Provide the (X, Y) coordinate of the cell's center where the given text is located.  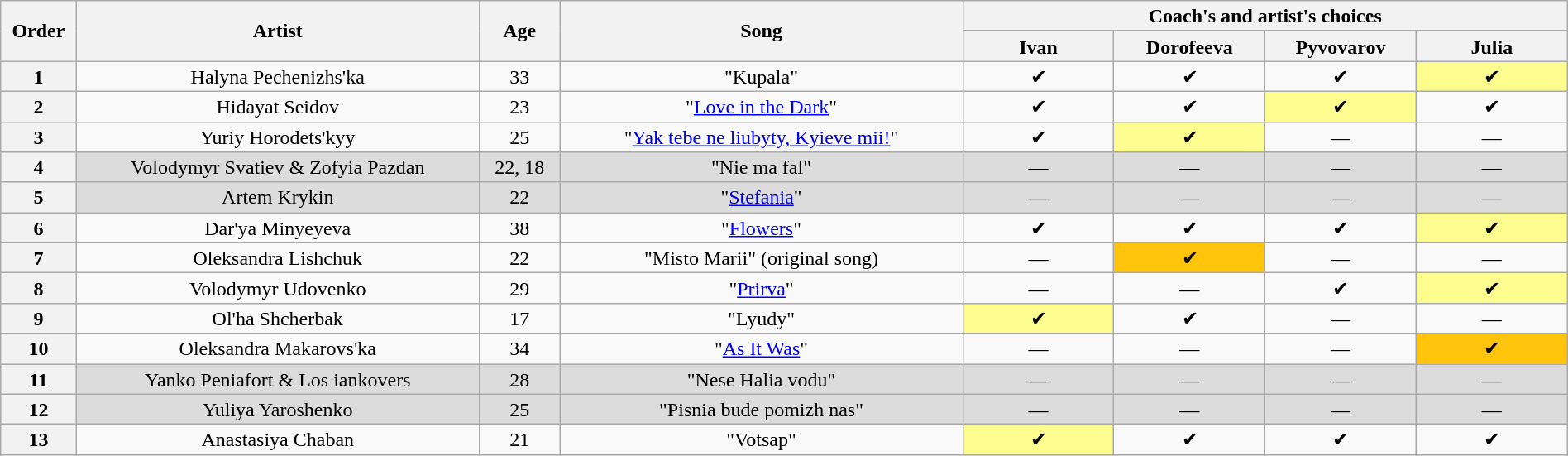
Halyna Pechenizhs'ka (278, 76)
"Flowers" (761, 228)
"Votsap" (761, 440)
22, 18 (519, 167)
Song (761, 31)
Dar'ya Minyeyeva (278, 228)
Yuliya Yaroshenko (278, 409)
Volodymyr Udovenko (278, 288)
Order (38, 31)
6 (38, 228)
Coach's and artist's choices (1265, 17)
2 (38, 106)
Hidayat Seidov (278, 106)
13 (38, 440)
28 (519, 379)
Volodymyr Svatiev & Zofyia Pazdan (278, 167)
Ivan (1039, 46)
Ol'ha Shcherbak (278, 318)
"As It Was" (761, 349)
"Prirva" (761, 288)
3 (38, 137)
"Love in the Dark" (761, 106)
17 (519, 318)
Julia (1492, 46)
"Yak tebe ne liubyty, Kyieve mii!" (761, 137)
"Nie ma fal" (761, 167)
Oleksandra Lishchuk (278, 258)
Yanko Peniafort & Los iankovers (278, 379)
8 (38, 288)
Oleksandra Makarovs'ka (278, 349)
"Stefania" (761, 197)
12 (38, 409)
Pyvovarov (1341, 46)
38 (519, 228)
Age (519, 31)
33 (519, 76)
"Misto Marii" (original song) (761, 258)
Yuriy Horodets'kyy (278, 137)
Anastasiya Chaban (278, 440)
5 (38, 197)
4 (38, 167)
23 (519, 106)
11 (38, 379)
"Nese Halia vodu" (761, 379)
34 (519, 349)
7 (38, 258)
Artist (278, 31)
29 (519, 288)
21 (519, 440)
Artem Krykin (278, 197)
"Lyudy" (761, 318)
"Pisnia bude pomizh nas" (761, 409)
10 (38, 349)
"Kupala" (761, 76)
Dorofeeva (1189, 46)
1 (38, 76)
9 (38, 318)
